Extract the (x, y) coordinate from the center of the cell holding the provided text.  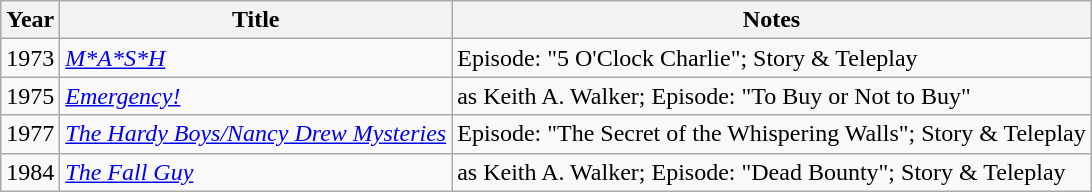
Episode: "The Secret of the Whispering Walls"; Story & Teleplay (772, 134)
1984 (30, 172)
as Keith A. Walker; Episode: "Dead Bounty"; Story & Teleplay (772, 172)
The Fall Guy (256, 172)
The Hardy Boys/Nancy Drew Mysteries (256, 134)
Year (30, 20)
1977 (30, 134)
M*A*S*H (256, 58)
Title (256, 20)
Emergency! (256, 96)
1973 (30, 58)
as Keith A. Walker; Episode: "To Buy or Not to Buy" (772, 96)
Notes (772, 20)
Episode: "5 O'Clock Charlie"; Story & Teleplay (772, 58)
1975 (30, 96)
